Search for the cell housing the specified text and yield its [X, Y] center coordinate. 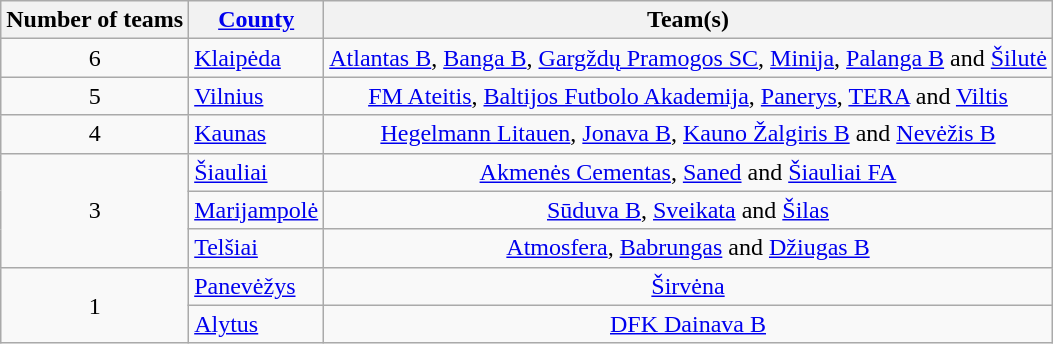
Telšiai [256, 248]
Panevėžys [256, 286]
Akmenės Cementas, Saned and Šiauliai FA [688, 172]
FM Ateitis, Baltijos Futbolo Akademija, Panerys, TERA and Viltis [688, 96]
Širvėna [688, 286]
Atmosfera, Babrungas and Džiugas B [688, 248]
DFK Dainava B [688, 324]
Number of teams [95, 20]
Kaunas [256, 134]
Sūduva B, Sveikata and Šilas [688, 210]
Hegelmann Litauen, Jonava B, Kauno Žalgiris B and Nevėžis B [688, 134]
Marijampolė [256, 210]
Atlantas B, Banga B, Gargždų Pramogos SC, Minija, Palanga B and Šilutė [688, 58]
5 [95, 96]
6 [95, 58]
3 [95, 210]
4 [95, 134]
Alytus [256, 324]
County [256, 20]
Vilnius [256, 96]
Klaipėda [256, 58]
Šiauliai [256, 172]
1 [95, 305]
Team(s) [688, 20]
